Detect which cell encompasses the target text, then output its (x, y) center coordinate. 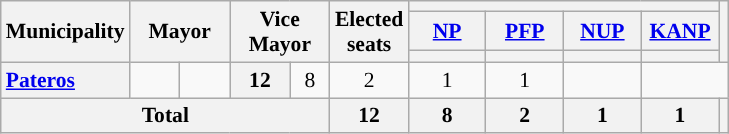
PFP (525, 32)
Electedseats (369, 32)
Total (166, 116)
Municipality (66, 32)
Mayor (180, 32)
NP (447, 32)
Pateros (66, 80)
KANP (680, 32)
Vice Mayor (280, 32)
NUP (603, 32)
